Identify which cell holds the provided text, then report its (X, Y) central coordinate. 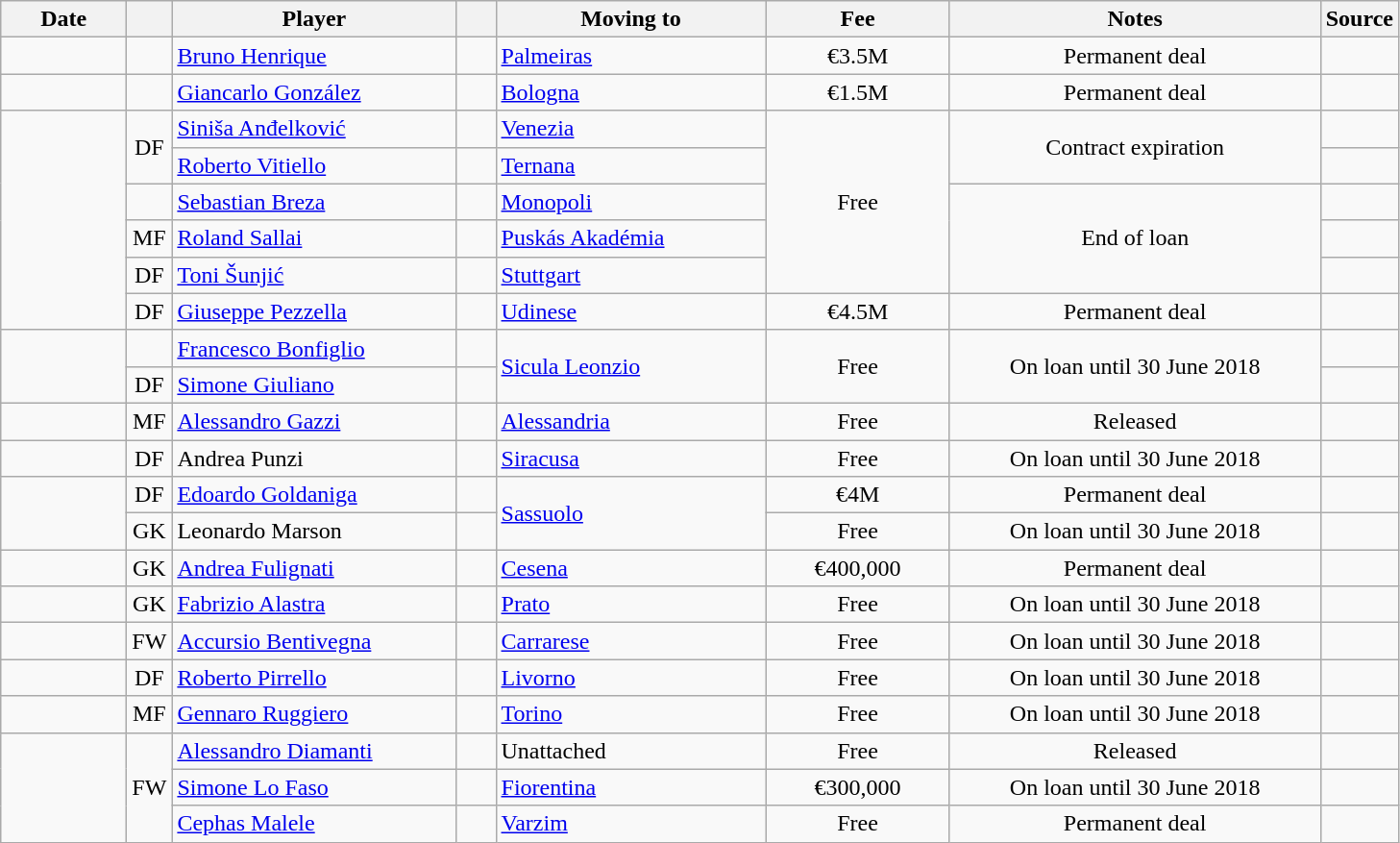
Cesena (630, 568)
Giancarlo González (314, 92)
Sassuolo (630, 513)
Siracusa (630, 459)
Roberto Vitiello (314, 165)
Gennaro Ruggiero (314, 714)
Accursio Bentivegna (314, 641)
Contract expiration (1135, 147)
Palmeiras (630, 56)
Monopoli (630, 202)
Roland Sallai (314, 238)
End of loan (1135, 238)
Simone Lo Faso (314, 787)
Siniša Anđelković (314, 129)
Torino (630, 714)
Alessandro Gazzi (314, 421)
Venezia (630, 129)
Puskás Akadémia (630, 238)
Date (63, 19)
Ternana (630, 165)
Leonardo Marson (314, 532)
Livorno (630, 678)
€300,000 (857, 787)
€4.5M (857, 311)
Varzim (630, 824)
Simone Giuliano (314, 384)
Alessandria (630, 421)
Fabrizio Alastra (314, 605)
Bologna (630, 92)
Toni Šunjić (314, 275)
Source (1359, 19)
Cephas Malele (314, 824)
Udinese (630, 311)
Sicula Leonzio (630, 366)
Andrea Fulignati (314, 568)
€4M (857, 495)
Prato (630, 605)
€3.5M (857, 56)
Fiorentina (630, 787)
Bruno Henrique (314, 56)
Alessandro Diamanti (314, 751)
Carrarese (630, 641)
Unattached (630, 751)
Edoardo Goldaniga (314, 495)
Player (314, 19)
Andrea Punzi (314, 459)
€1.5M (857, 92)
Francesco Bonfiglio (314, 348)
Stuttgart (630, 275)
Sebastian Breza (314, 202)
€400,000 (857, 568)
Moving to (630, 19)
Roberto Pirrello (314, 678)
Fee (857, 19)
Giuseppe Pezzella (314, 311)
Notes (1135, 19)
